Detect which cell encompasses the target text, then output its (X, Y) center coordinate. 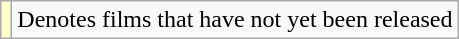
Denotes films that have not yet been released (235, 20)
